Locate the cell with the specified text and output its [X, Y] center coordinate. 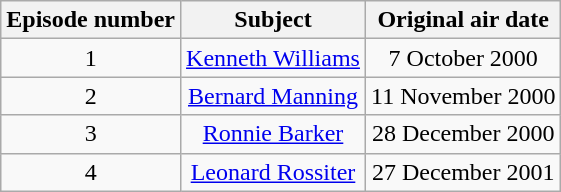
Ronnie Barker [274, 134]
27 December 2001 [462, 172]
28 December 2000 [462, 134]
Original air date [462, 20]
1 [91, 58]
7 October 2000 [462, 58]
3 [91, 134]
Subject [274, 20]
Leonard Rossiter [274, 172]
2 [91, 96]
Bernard Manning [274, 96]
Kenneth Williams [274, 58]
Episode number [91, 20]
4 [91, 172]
11 November 2000 [462, 96]
